Identify which cell holds the provided text, then report its (X, Y) central coordinate. 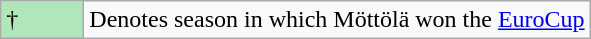
† (42, 20)
Denotes season in which Möttölä won the EuroCup (337, 20)
